Find where the given text appears and provide that cell's center as [x, y] coordinate. 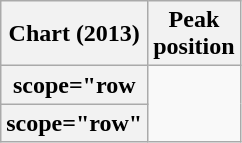
Peakposition [194, 34]
scope="row" [74, 123]
scope="row [74, 85]
Chart (2013) [74, 34]
